Return (x, y) of the center of cell containing provided text 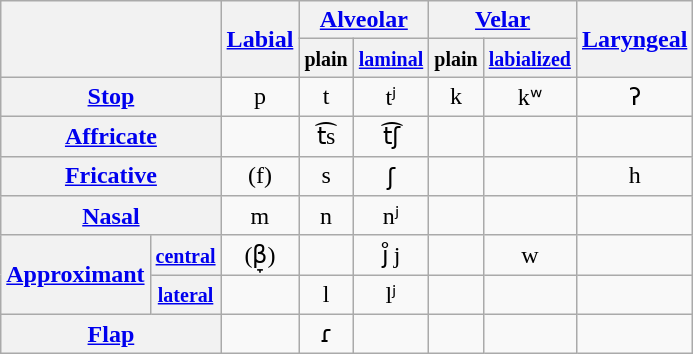
n (326, 216)
Affricate (111, 136)
k (456, 97)
Velar (503, 20)
(f) (260, 176)
lateral (186, 295)
tʲ (390, 97)
central (186, 255)
nʲ (390, 216)
t͡s (326, 136)
Fricative (111, 176)
s (326, 176)
(β̞) (260, 255)
lʲ (390, 295)
l (326, 295)
Stop (111, 97)
Nasal (111, 216)
Laryngeal (634, 39)
j̊ j (390, 255)
kʷ (530, 97)
w (530, 255)
ɾ (326, 334)
Alveolar (364, 20)
h (634, 176)
Approximant (76, 274)
labialized (530, 58)
Flap (111, 334)
t͡ʃ (390, 136)
ʔ (634, 97)
Labial (260, 39)
ʃ (390, 176)
laminal (390, 58)
t (326, 97)
p (260, 97)
m (260, 216)
